Provide the [x, y] coordinate of the cell's center where the given text is located.  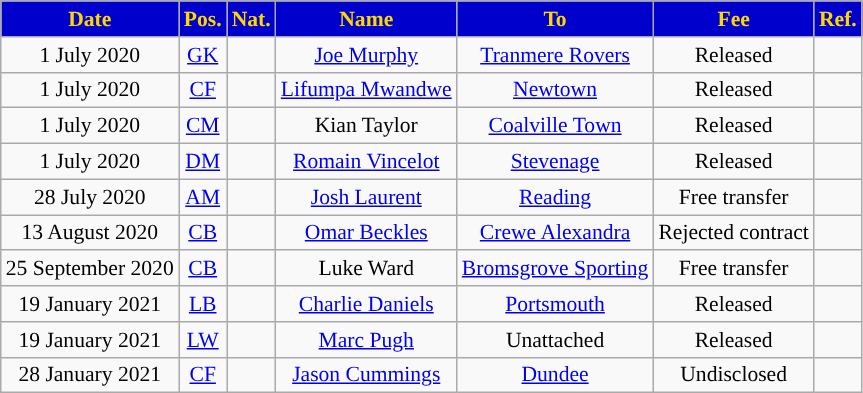
Ref. [838, 19]
Fee [734, 19]
LB [203, 304]
Marc Pugh [366, 340]
Stevenage [556, 162]
Kian Taylor [366, 126]
28 July 2020 [90, 197]
Reading [556, 197]
Charlie Daniels [366, 304]
Rejected contract [734, 233]
Crewe Alexandra [556, 233]
Joe Murphy [366, 55]
Josh Laurent [366, 197]
Jason Cummings [366, 375]
Lifumpa Mwandwe [366, 90]
Coalville Town [556, 126]
Romain Vincelot [366, 162]
Newtown [556, 90]
Undisclosed [734, 375]
Omar Beckles [366, 233]
Portsmouth [556, 304]
28 January 2021 [90, 375]
Luke Ward [366, 269]
25 September 2020 [90, 269]
To [556, 19]
Nat. [252, 19]
13 August 2020 [90, 233]
Pos. [203, 19]
AM [203, 197]
DM [203, 162]
LW [203, 340]
Date [90, 19]
Tranmere Rovers [556, 55]
Bromsgrove Sporting [556, 269]
GK [203, 55]
CM [203, 126]
Name [366, 19]
Unattached [556, 340]
Dundee [556, 375]
